Extract the (X, Y) coordinate from the center of the cell holding the provided text.  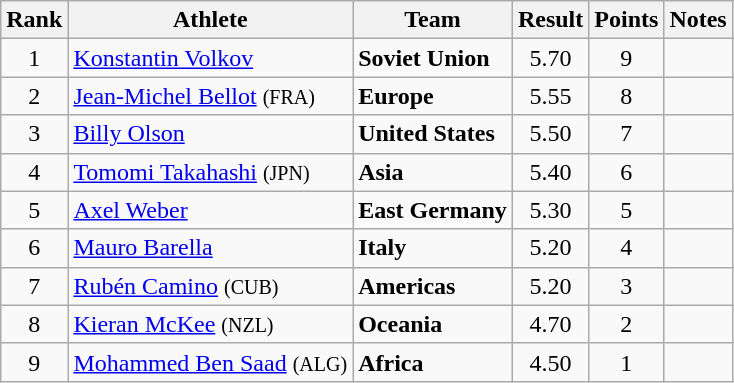
Asia (433, 172)
East Germany (433, 210)
Jean-Michel Bellot (FRA) (210, 96)
5.50 (550, 134)
Rank (34, 20)
4.70 (550, 324)
Notes (698, 20)
Soviet Union (433, 58)
Oceania (433, 324)
Axel Weber (210, 210)
Team (433, 20)
5.70 (550, 58)
Italy (433, 248)
Mohammed Ben Saad (ALG) (210, 362)
Africa (433, 362)
Konstantin Volkov (210, 58)
Rubén Camino (CUB) (210, 286)
5.55 (550, 96)
Points (626, 20)
Americas (433, 286)
Mauro Barella (210, 248)
Result (550, 20)
Kieran McKee (NZL) (210, 324)
Athlete (210, 20)
4.50 (550, 362)
5.30 (550, 210)
5.40 (550, 172)
Billy Olson (210, 134)
Tomomi Takahashi (JPN) (210, 172)
Europe (433, 96)
United States (433, 134)
